Search for the cell housing the specified text and yield its [x, y] center coordinate. 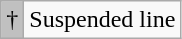
Suspended line [102, 20]
† [12, 20]
